Return (X, Y) of the center of cell containing provided text 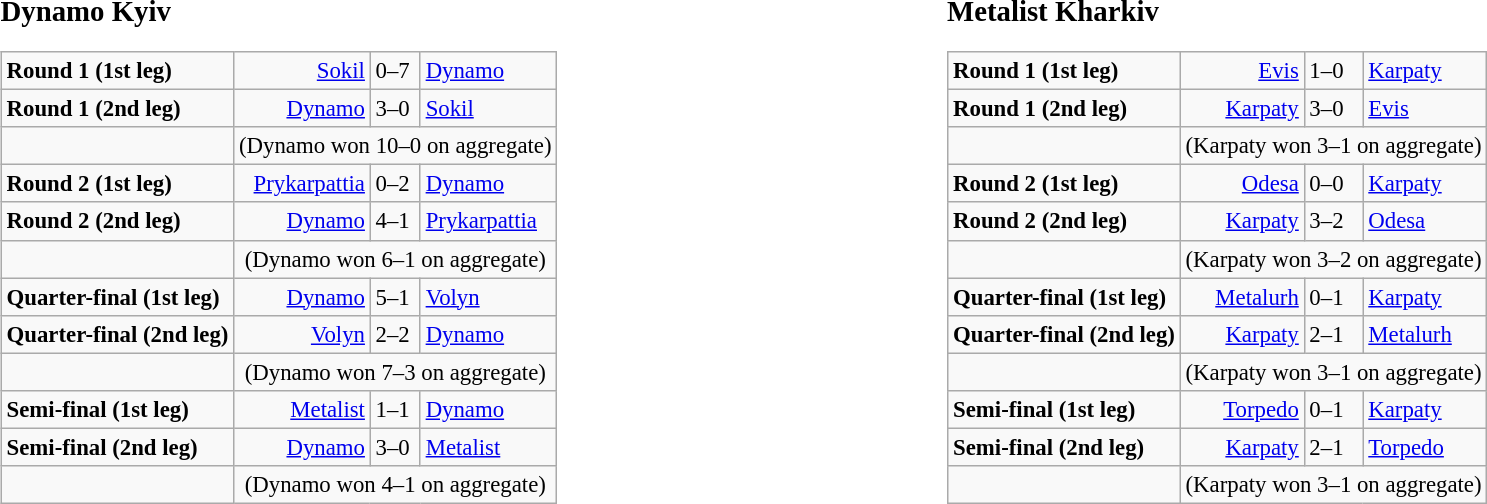
0–2 (395, 184)
(Dynamo won 4–1 on aggregate) (396, 485)
(Dynamo won 10–0 on aggregate) (396, 146)
(Dynamo won 7–3 on aggregate) (396, 372)
3–2 (1334, 221)
0–7 (395, 71)
0–0 (1334, 184)
5–1 (395, 297)
1–1 (395, 409)
(Dynamo won 6–1 on aggregate) (396, 259)
2–2 (395, 334)
(Karpaty won 3–2 on aggregate) (1334, 259)
1–0 (1334, 71)
4–1 (395, 221)
